Pinpoint the cell where the given text exists, returning its [x, y] midpoint coordinate. 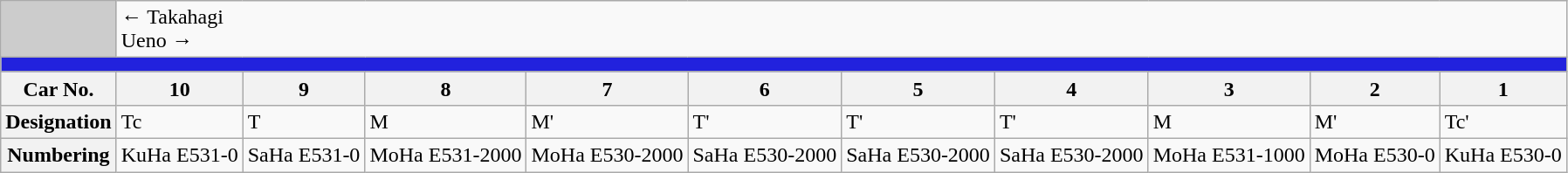
MoHa E531-1000 [1229, 155]
MoHa E530-0 [1374, 155]
9 [304, 88]
Designation [58, 121]
5 [918, 88]
MoHa E530-2000 [608, 155]
SaHa E531-0 [304, 155]
← TakahagiUeno → [842, 30]
Car No. [58, 88]
8 [445, 88]
Tc [180, 121]
10 [180, 88]
3 [1229, 88]
2 [1374, 88]
T [304, 121]
KuHa E530-0 [1503, 155]
7 [608, 88]
MoHa E531-2000 [445, 155]
KuHa E531-0 [180, 155]
6 [765, 88]
4 [1071, 88]
Numbering [58, 155]
1 [1503, 88]
Tc' [1503, 121]
